Locate the cell with the specified text and output its [X, Y] center coordinate. 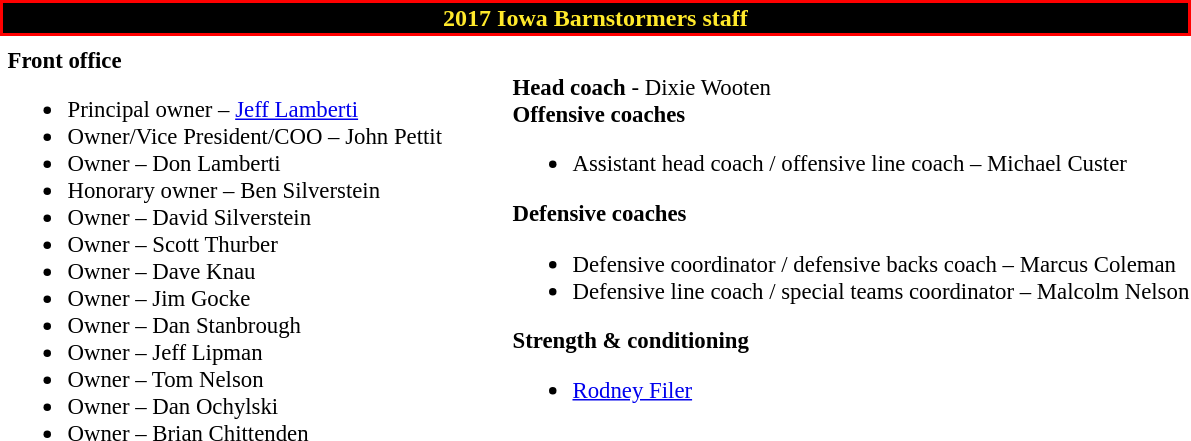
2017 Iowa Barnstormers staff [596, 18]
